Search for the cell housing the specified text and yield its (X, Y) center coordinate. 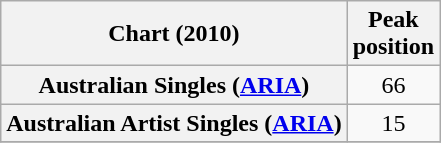
Chart (2010) (174, 34)
66 (393, 85)
Australian Singles (ARIA) (174, 85)
Australian Artist Singles (ARIA) (174, 123)
15 (393, 123)
Peakposition (393, 34)
